Detect which cell encompasses the target text, then output its [X, Y] center coordinate. 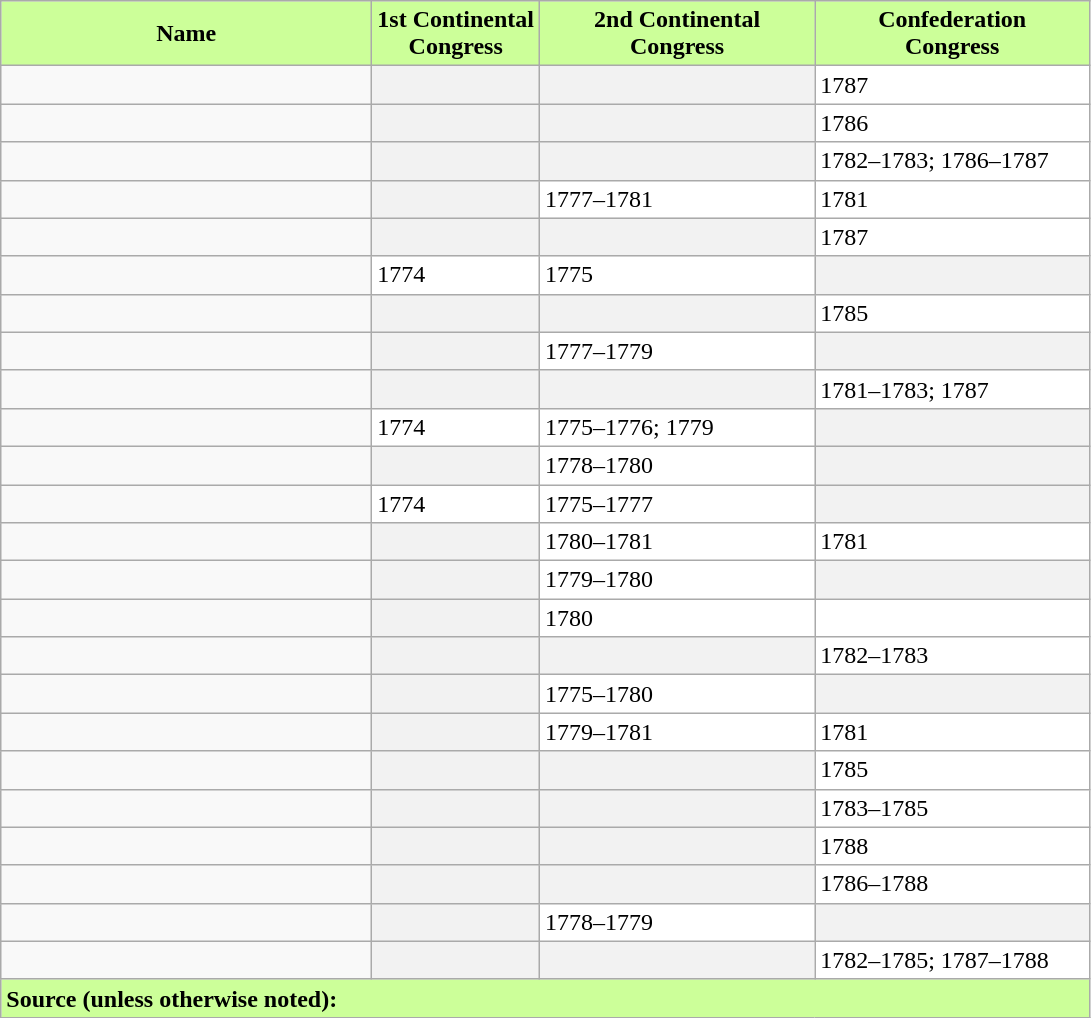
1782–1783 [952, 656]
1780 [678, 618]
2nd ContinentalCongress [678, 34]
1780–1781 [678, 542]
1779–1780 [678, 580]
1st ContinentalCongress [456, 34]
1777–1779 [678, 351]
1778–1780 [678, 465]
1783–1785 [952, 808]
1786–1788 [952, 884]
ConfederationCongress [952, 34]
Source (unless otherwise noted): [546, 998]
1775–1776; 1779 [678, 427]
1779–1781 [678, 732]
1775 [678, 275]
1788 [952, 846]
1781–1783; 1787 [952, 389]
1775–1780 [678, 694]
Name [186, 34]
1786 [952, 123]
1775–1777 [678, 503]
1778–1779 [678, 922]
1782–1783; 1786–1787 [952, 161]
1777–1781 [678, 199]
1782–1785; 1787–1788 [952, 960]
